Pinpoint the cell where the given text exists, returning its (x, y) midpoint coordinate. 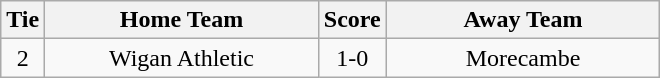
Score (352, 20)
Wigan Athletic (182, 58)
Home Team (182, 20)
Away Team (523, 20)
1-0 (352, 58)
Morecambe (523, 58)
2 (23, 58)
Tie (23, 20)
